Detect which cell encompasses the target text, then output its [X, Y] center coordinate. 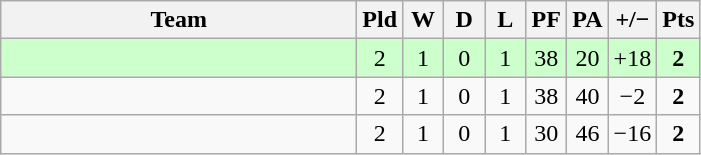
−16 [632, 134]
L [506, 20]
−2 [632, 96]
46 [588, 134]
W [424, 20]
30 [546, 134]
+/− [632, 20]
+18 [632, 58]
PF [546, 20]
Pld [380, 20]
D [464, 20]
PA [588, 20]
Team [179, 20]
Pts [678, 20]
20 [588, 58]
40 [588, 96]
